Locate the cell with the specified text and output its [x, y] center coordinate. 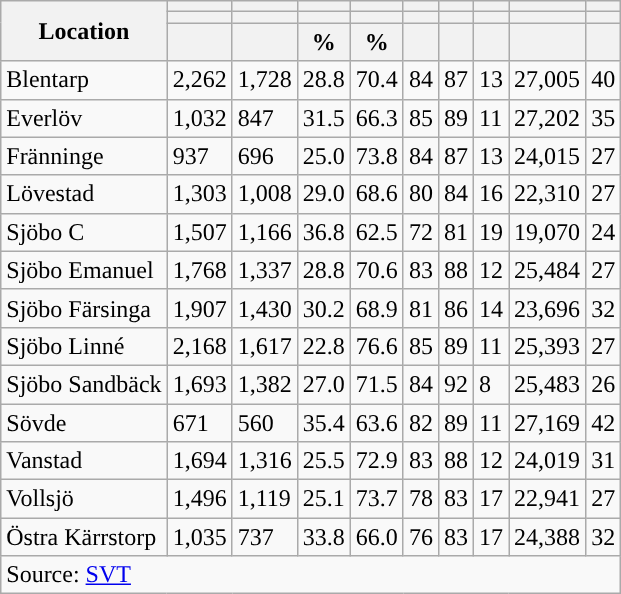
937 [200, 156]
1,032 [200, 118]
8 [492, 384]
671 [200, 423]
16 [492, 194]
25.5 [324, 461]
1,694 [200, 461]
68.9 [376, 308]
25,393 [548, 346]
Sjöbo Emanuel [84, 270]
24,015 [548, 156]
24 [604, 232]
22,941 [548, 499]
19 [492, 232]
22.8 [324, 346]
63.6 [376, 423]
Location [84, 31]
35 [604, 118]
25.0 [324, 156]
40 [604, 80]
35.4 [324, 423]
27.0 [324, 384]
Sövde [84, 423]
80 [420, 194]
1,382 [264, 384]
1,303 [200, 194]
19,070 [548, 232]
27,169 [548, 423]
25,484 [548, 270]
29.0 [324, 194]
68.6 [376, 194]
36.8 [324, 232]
22,310 [548, 194]
73.7 [376, 499]
Blentarp [84, 80]
1,693 [200, 384]
696 [264, 156]
560 [264, 423]
Lövestad [84, 194]
70.4 [376, 80]
847 [264, 118]
66.0 [376, 537]
Everlöv [84, 118]
78 [420, 499]
31 [604, 461]
23,696 [548, 308]
86 [456, 308]
1,119 [264, 499]
33.8 [324, 537]
27,005 [548, 80]
25.1 [324, 499]
26 [604, 384]
24,019 [548, 461]
1,907 [200, 308]
Vanstad [84, 461]
Fränninge [84, 156]
42 [604, 423]
Source: SVT [311, 575]
72.9 [376, 461]
Sjöbo C [84, 232]
72 [420, 232]
1,617 [264, 346]
Sjöbo Linné [84, 346]
1,768 [200, 270]
82 [420, 423]
1,430 [264, 308]
70.6 [376, 270]
1,728 [264, 80]
92 [456, 384]
71.5 [376, 384]
Sjöbo Sandbäck [84, 384]
Vollsjö [84, 499]
1,316 [264, 461]
76.6 [376, 346]
30.2 [324, 308]
76 [420, 537]
1,507 [200, 232]
Östra Kärrstorp [84, 537]
1,008 [264, 194]
1,496 [200, 499]
1,337 [264, 270]
66.3 [376, 118]
2,168 [200, 346]
1,035 [200, 537]
31.5 [324, 118]
2,262 [200, 80]
24,388 [548, 537]
62.5 [376, 232]
27,202 [548, 118]
25,483 [548, 384]
Sjöbo Färsinga [84, 308]
1,166 [264, 232]
14 [492, 308]
73.8 [376, 156]
737 [264, 537]
